Find where the given text appears and provide that cell's center as (X, Y) coordinate. 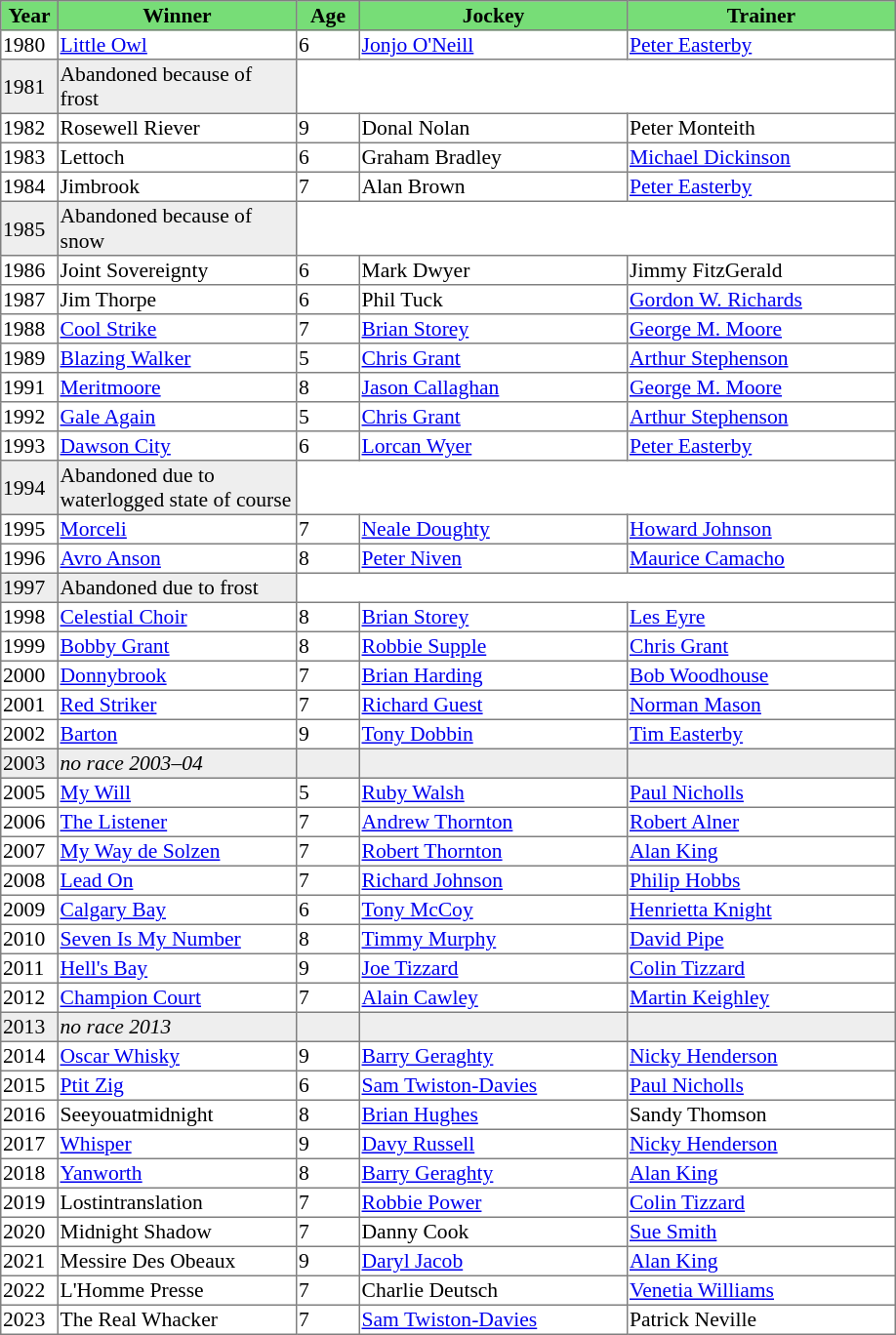
2002 (29, 734)
2023 (29, 1319)
Barton (177, 734)
Rosewell Riever (177, 128)
Brian Harding (493, 675)
Philip Hobbs (761, 880)
2010 (29, 939)
Daryl Jacob (493, 1261)
Graham Bradley (493, 157)
2012 (29, 997)
Tony McCoy (493, 910)
1986 (29, 270)
2006 (29, 822)
1982 (29, 128)
Little Owl (177, 45)
Danny Cook (493, 1232)
2020 (29, 1232)
1989 (29, 358)
Year (29, 16)
Abandoned because of frost (177, 87)
Midnight Shadow (177, 1232)
Jason Callaghan (493, 387)
Robbie Power (493, 1202)
Andrew Thornton (493, 822)
Alan Brown (493, 186)
1988 (29, 329)
Red Striker (177, 705)
Robert Alner (761, 822)
Joint Sovereignty (177, 270)
Trainer (761, 16)
Joe Tizzard (493, 968)
2009 (29, 910)
1996 (29, 558)
1983 (29, 157)
Abandoned because of snow (177, 228)
Age (328, 16)
1997 (29, 587)
Lead On (177, 880)
1985 (29, 228)
Seven Is My Number (177, 939)
2021 (29, 1261)
Lettoch (177, 157)
Bob Woodhouse (761, 675)
Seeyouatmidnight (177, 1114)
1991 (29, 387)
My Will (177, 792)
Morceli (177, 529)
Phil Tuck (493, 300)
Venetia Williams (761, 1290)
Dawson City (177, 446)
2001 (29, 705)
no race 2013 (177, 1027)
Abandoned due to waterlogged state of course (177, 488)
no race 2003–04 (177, 763)
Jimmy FitzGerald (761, 270)
2018 (29, 1173)
Jonjo O'Neill (493, 45)
Jimbrook (177, 186)
Norman Mason (761, 705)
Henrietta Knight (761, 910)
1999 (29, 646)
Lorcan Wyer (493, 446)
Oscar Whisky (177, 1056)
David Pipe (761, 939)
Timmy Murphy (493, 939)
2015 (29, 1085)
Celestial Choir (177, 617)
Gordon W. Richards (761, 300)
1995 (29, 529)
Donnybrook (177, 675)
Lostintranslation (177, 1202)
Charlie Deutsch (493, 1290)
Sue Smith (761, 1232)
Avro Anson (177, 558)
2014 (29, 1056)
Michael Dickinson (761, 157)
Abandoned due to frost (177, 587)
2007 (29, 851)
Richard Johnson (493, 880)
Howard Johnson (761, 529)
Calgary Bay (177, 910)
1993 (29, 446)
Les Eyre (761, 617)
Champion Court (177, 997)
Richard Guest (493, 705)
2005 (29, 792)
Robbie Supple (493, 646)
Martin Keighley (761, 997)
Mark Dwyer (493, 270)
Peter Monteith (761, 128)
Tony Dobbin (493, 734)
Ptit Zig (177, 1085)
2000 (29, 675)
Yanworth (177, 1173)
Winner (177, 16)
Brian Hughes (493, 1114)
Peter Niven (493, 558)
2008 (29, 880)
Whisper (177, 1144)
Bobby Grant (177, 646)
1984 (29, 186)
Neale Doughty (493, 529)
2017 (29, 1144)
Patrick Neville (761, 1319)
2003 (29, 763)
1992 (29, 417)
1981 (29, 87)
Messire Des Obeaux (177, 1261)
Gale Again (177, 417)
Donal Nolan (493, 128)
1994 (29, 488)
2013 (29, 1027)
1987 (29, 300)
Jim Thorpe (177, 300)
Ruby Walsh (493, 792)
Cool Strike (177, 329)
2022 (29, 1290)
2011 (29, 968)
Blazing Walker (177, 358)
Davy Russell (493, 1144)
Hell's Bay (177, 968)
The Real Whacker (177, 1319)
1998 (29, 617)
Meritmoore (177, 387)
Robert Thornton (493, 851)
L'Homme Presse (177, 1290)
2016 (29, 1114)
Alain Cawley (493, 997)
2019 (29, 1202)
The Listener (177, 822)
My Way de Solzen (177, 851)
Tim Easterby (761, 734)
Jockey (493, 16)
Sandy Thomson (761, 1114)
1980 (29, 45)
Maurice Camacho (761, 558)
